For the text-containing cell, return its midpoint in [X, Y] coordinate format. 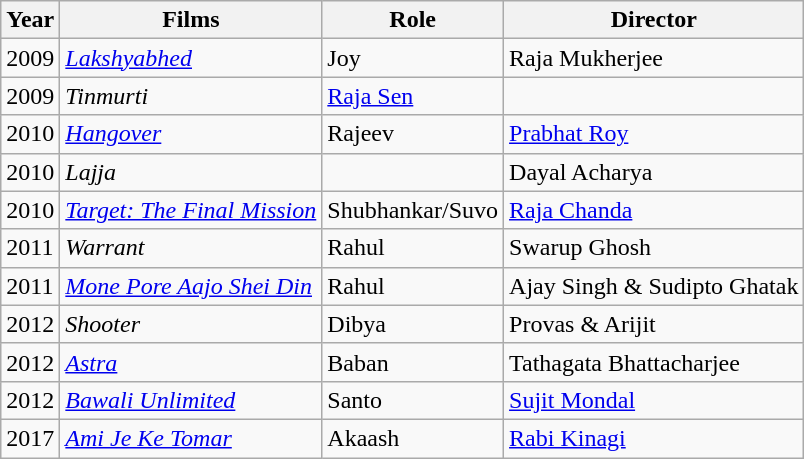
Raja Sen [413, 96]
Rajeev [413, 134]
Shubhankar/Suvo [413, 210]
Raja Chanda [654, 210]
Mone Pore Aajo Shei Din [191, 286]
Bawali Unlimited [191, 400]
Joy [413, 58]
Swarup Ghosh [654, 248]
Dibya [413, 324]
Rabi Kinagi [654, 438]
Hangover [191, 134]
Films [191, 20]
Tathagata Bhattacharjee [654, 362]
Lajja [191, 172]
Astra [191, 362]
Ami Je Ke Tomar [191, 438]
Warrant [191, 248]
Dayal Acharya [654, 172]
Ajay Singh & Sudipto Ghatak [654, 286]
Year [30, 20]
Target: The Final Mission [191, 210]
Tinmurti [191, 96]
Shooter [191, 324]
Baban [413, 362]
Sujit Mondal [654, 400]
Santo [413, 400]
Role [413, 20]
Akaash [413, 438]
Raja Mukherjee [654, 58]
Prabhat Roy [654, 134]
Lakshyabhed [191, 58]
Provas & Arijit [654, 324]
2017 [30, 438]
Director [654, 20]
